From the cell containing the given text, extract its center point as (X, Y) coordinate. 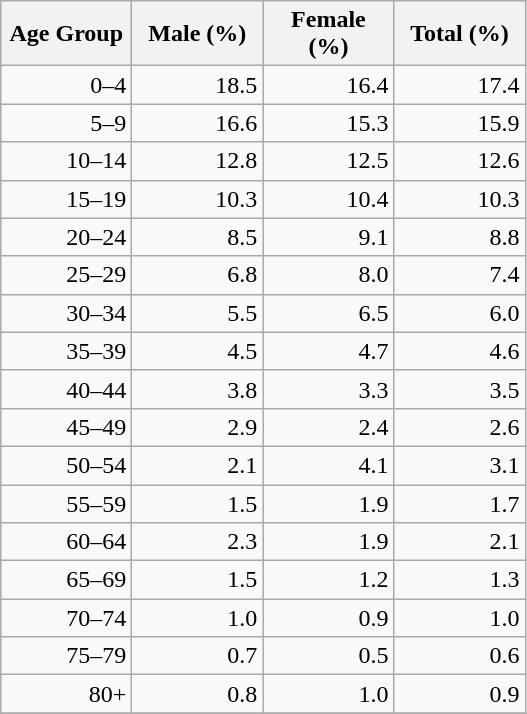
0.8 (198, 694)
15–19 (66, 199)
70–74 (66, 618)
8.5 (198, 237)
Total (%) (460, 34)
16.6 (198, 123)
1.3 (460, 580)
12.5 (328, 161)
4.6 (460, 351)
5–9 (66, 123)
3.3 (328, 389)
2.9 (198, 427)
4.5 (198, 351)
Female (%) (328, 34)
18.5 (198, 85)
65–69 (66, 580)
7.4 (460, 275)
30–34 (66, 313)
0–4 (66, 85)
50–54 (66, 465)
40–44 (66, 389)
4.7 (328, 351)
6.8 (198, 275)
20–24 (66, 237)
55–59 (66, 503)
12.8 (198, 161)
15.9 (460, 123)
0.7 (198, 656)
12.6 (460, 161)
2.6 (460, 427)
4.1 (328, 465)
80+ (66, 694)
5.5 (198, 313)
3.8 (198, 389)
35–39 (66, 351)
45–49 (66, 427)
8.8 (460, 237)
9.1 (328, 237)
1.7 (460, 503)
8.0 (328, 275)
0.5 (328, 656)
75–79 (66, 656)
Male (%) (198, 34)
1.2 (328, 580)
15.3 (328, 123)
10–14 (66, 161)
3.5 (460, 389)
2.3 (198, 542)
25–29 (66, 275)
0.6 (460, 656)
3.1 (460, 465)
10.4 (328, 199)
60–64 (66, 542)
6.0 (460, 313)
2.4 (328, 427)
17.4 (460, 85)
6.5 (328, 313)
16.4 (328, 85)
Age Group (66, 34)
